Extract the (X, Y) coordinate from the center of the cell holding the provided text.  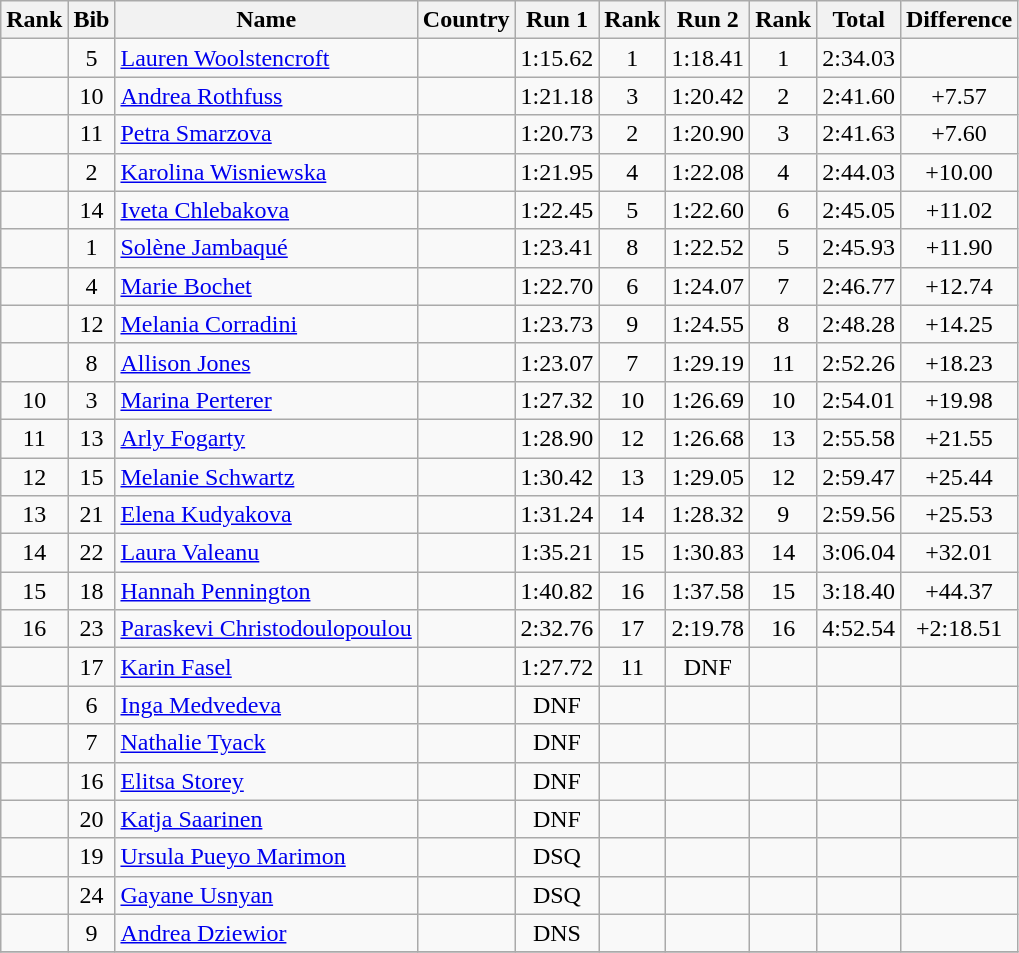
Elitsa Storey (266, 781)
1:35.21 (557, 553)
2:52.26 (859, 362)
Iveta Chlebakova (266, 210)
1:22.70 (557, 286)
Allison Jones (266, 362)
1:24.07 (708, 286)
1:23.73 (557, 324)
+12.74 (958, 286)
+25.44 (958, 477)
1:20.42 (708, 96)
1:28.32 (708, 515)
Katja Saarinen (266, 819)
1:28.90 (557, 438)
2:45.93 (859, 248)
+19.98 (958, 400)
+21.55 (958, 438)
Inga Medvedeva (266, 705)
Total (859, 20)
Country (466, 20)
2:59.56 (859, 515)
22 (92, 553)
1:20.90 (708, 134)
20 (92, 819)
1:26.69 (708, 400)
Lauren Woolstencroft (266, 58)
23 (92, 629)
24 (92, 895)
2:44.03 (859, 172)
19 (92, 857)
3:06.04 (859, 553)
Hannah Pennington (266, 591)
Run 1 (557, 20)
2:41.63 (859, 134)
2:54.01 (859, 400)
+18.23 (958, 362)
2:34.03 (859, 58)
+2:18.51 (958, 629)
1:27.72 (557, 667)
1:21.18 (557, 96)
Andrea Rothfuss (266, 96)
2:59.47 (859, 477)
1:15.62 (557, 58)
2:46.77 (859, 286)
Petra Smarzova (266, 134)
Karin Fasel (266, 667)
1:27.32 (557, 400)
Laura Valeanu (266, 553)
1:30.42 (557, 477)
Andrea Dziewior (266, 933)
+7.60 (958, 134)
21 (92, 515)
DNS (557, 933)
Gayane Usnyan (266, 895)
1:24.55 (708, 324)
1:18.41 (708, 58)
Ursula Pueyo Marimon (266, 857)
1:37.58 (708, 591)
1:22.45 (557, 210)
Bib (92, 20)
2:41.60 (859, 96)
+44.37 (958, 591)
1:22.08 (708, 172)
1:31.24 (557, 515)
Melanie Schwartz (266, 477)
1:22.60 (708, 210)
1:30.83 (708, 553)
Arly Fogarty (266, 438)
Nathalie Tyack (266, 743)
Karolina Wisniewska (266, 172)
Elena Kudyakova (266, 515)
Marie Bochet (266, 286)
18 (92, 591)
Name (266, 20)
1:21.95 (557, 172)
3:18.40 (859, 591)
Paraskevi Christodoulopoulou (266, 629)
+32.01 (958, 553)
Melania Corradini (266, 324)
1:20.73 (557, 134)
1:26.68 (708, 438)
Run 2 (708, 20)
+14.25 (958, 324)
Difference (958, 20)
+7.57 (958, 96)
2:55.58 (859, 438)
2:45.05 (859, 210)
1:40.82 (557, 591)
1:29.19 (708, 362)
+10.00 (958, 172)
Solène Jambaqué (266, 248)
+11.02 (958, 210)
4:52.54 (859, 629)
2:19.78 (708, 629)
1:23.07 (557, 362)
1:29.05 (708, 477)
1:23.41 (557, 248)
2:48.28 (859, 324)
+25.53 (958, 515)
2:32.76 (557, 629)
+11.90 (958, 248)
1:22.52 (708, 248)
Marina Perterer (266, 400)
